Output the (x, y) coordinate of the center of the cell containing the given text.  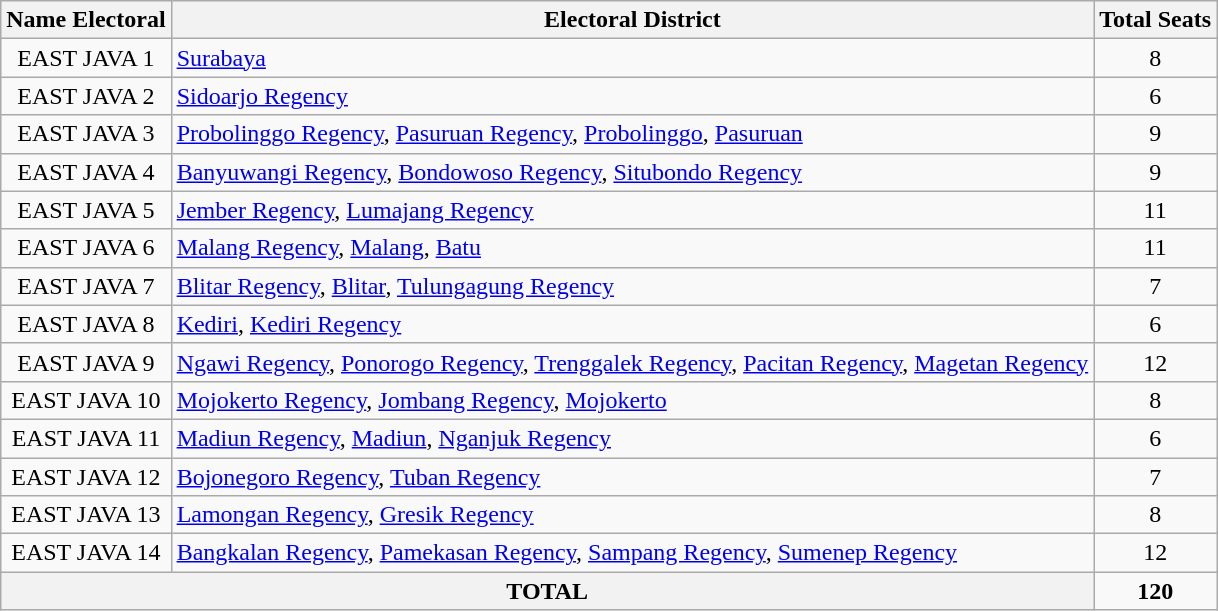
Lamongan Regency, Gresik Regency (632, 515)
EAST JAVA 3 (86, 134)
Bangkalan Regency, Pamekasan Regency, Sampang Regency, Sumenep Regency (632, 553)
Jember Regency, Lumajang Regency (632, 210)
EAST JAVA 10 (86, 400)
120 (1156, 591)
EAST JAVA 13 (86, 515)
EAST JAVA 8 (86, 324)
Bojonegoro Regency, Tuban Regency (632, 477)
Madiun Regency, Madiun, Nganjuk Regency (632, 438)
TOTAL (548, 591)
EAST JAVA 2 (86, 96)
EAST JAVA 11 (86, 438)
Sidoarjo Regency (632, 96)
Name Electoral (86, 20)
EAST JAVA 5 (86, 210)
EAST JAVA 12 (86, 477)
Banyuwangi Regency, Bondowoso Regency, Situbondo Regency (632, 172)
EAST JAVA 9 (86, 362)
Malang Regency, Malang, Batu (632, 248)
Mojokerto Regency, Jombang Regency, Mojokerto (632, 400)
Surabaya (632, 58)
Total Seats (1156, 20)
Kediri, Kediri Regency (632, 324)
EAST JAVA 7 (86, 286)
EAST JAVA 1 (86, 58)
EAST JAVA 6 (86, 248)
EAST JAVA 4 (86, 172)
Probolinggo Regency, Pasuruan Regency, Probolinggo, Pasuruan (632, 134)
Blitar Regency, Blitar, Tulungagung Regency (632, 286)
Electoral District (632, 20)
Ngawi Regency, Ponorogo Regency, Trenggalek Regency, Pacitan Regency, Magetan Regency (632, 362)
EAST JAVA 14 (86, 553)
